Find where the given text appears and provide that cell's center as (X, Y) coordinate. 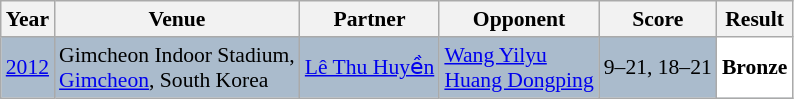
Wang Yilyu Huang Dongping (518, 68)
9–21, 18–21 (658, 68)
Opponent (518, 19)
Partner (370, 19)
2012 (28, 68)
Result (755, 19)
Venue (177, 19)
Gimcheon Indoor Stadium,Gimcheon, South Korea (177, 68)
Bronze (755, 68)
Year (28, 19)
Lê Thu Huyền (370, 68)
Score (658, 19)
